From the cell containing the given text, extract its center point as [X, Y] coordinate. 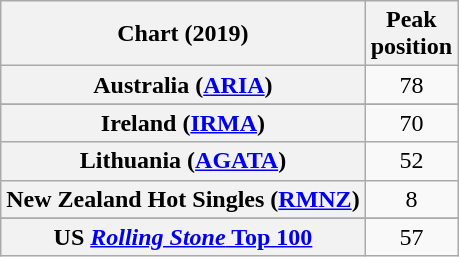
52 [411, 161]
8 [411, 199]
Peak position [411, 34]
78 [411, 85]
70 [411, 123]
Ireland (IRMA) [183, 123]
Lithuania (AGATA) [183, 161]
57 [411, 237]
New Zealand Hot Singles (RMNZ) [183, 199]
US Rolling Stone Top 100 [183, 237]
Chart (2019) [183, 34]
Australia (ARIA) [183, 85]
